Determine the [X, Y] coordinate at the center of the cell enclosing the given text.  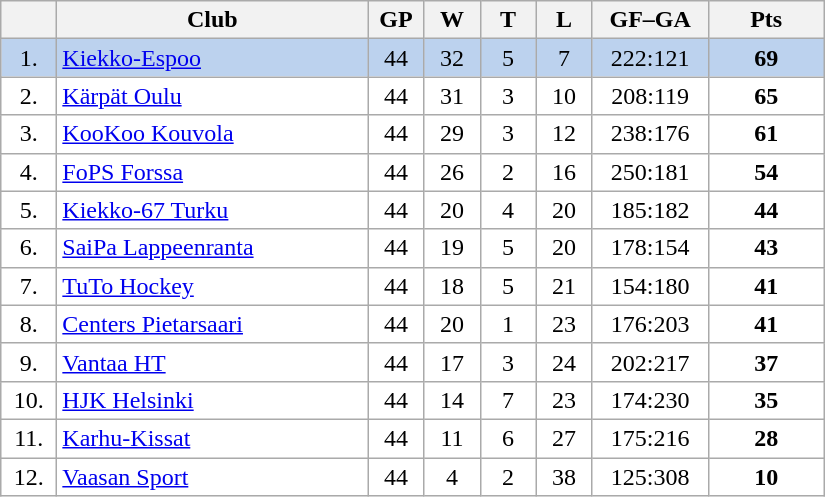
HJK Helsinki [212, 400]
16 [564, 172]
Vaasan Sport [212, 477]
FoPS Forssa [212, 172]
Pts [766, 20]
38 [564, 477]
27 [564, 438]
17 [452, 362]
238:176 [650, 134]
12 [564, 134]
T [508, 20]
GP [396, 20]
31 [452, 96]
28 [766, 438]
21 [564, 286]
10. [29, 400]
2. [29, 96]
35 [766, 400]
TuTo Hockey [212, 286]
37 [766, 362]
61 [766, 134]
Kiekko-Espoo [212, 58]
208:119 [650, 96]
11 [452, 438]
KooKoo Kouvola [212, 134]
7. [29, 286]
65 [766, 96]
26 [452, 172]
1 [508, 324]
175:216 [650, 438]
8. [29, 324]
54 [766, 172]
250:181 [650, 172]
4. [29, 172]
9. [29, 362]
5. [29, 210]
12. [29, 477]
Centers Pietarsaari [212, 324]
222:121 [650, 58]
SaiPa Lappeenranta [212, 248]
6 [508, 438]
Kiekko-67 Turku [212, 210]
202:217 [650, 362]
125:308 [650, 477]
W [452, 20]
176:203 [650, 324]
11. [29, 438]
Karhu-Kissat [212, 438]
18 [452, 286]
GF–GA [650, 20]
1. [29, 58]
Club [212, 20]
154:180 [650, 286]
32 [452, 58]
29 [452, 134]
43 [766, 248]
178:154 [650, 248]
Kärpät Oulu [212, 96]
6. [29, 248]
L [564, 20]
3. [29, 134]
185:182 [650, 210]
Vantaa HT [212, 362]
14 [452, 400]
174:230 [650, 400]
24 [564, 362]
69 [766, 58]
19 [452, 248]
